Determine the [X, Y] coordinate at the center of the cell enclosing the given text.  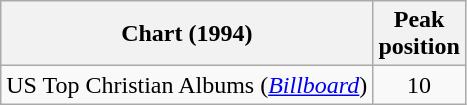
Peakposition [419, 34]
US Top Christian Albums (Billboard) [187, 85]
10 [419, 85]
Chart (1994) [187, 34]
